Return the [x, y] coordinate for the center point of the cell that contains the specified text.  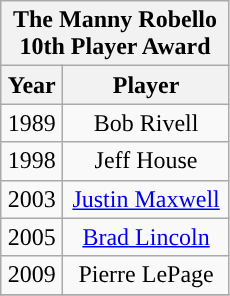
Justin Maxwell [146, 199]
Player [146, 85]
2005 [32, 237]
2009 [32, 275]
1998 [32, 161]
Year [32, 85]
2003 [32, 199]
1989 [32, 123]
Jeff House [146, 161]
Pierre LePage [146, 275]
Brad Lincoln [146, 237]
The Manny Robello 10th Player Award [116, 34]
Bob Rivell [146, 123]
